Identify which cell holds the provided text, then report its [x, y] central coordinate. 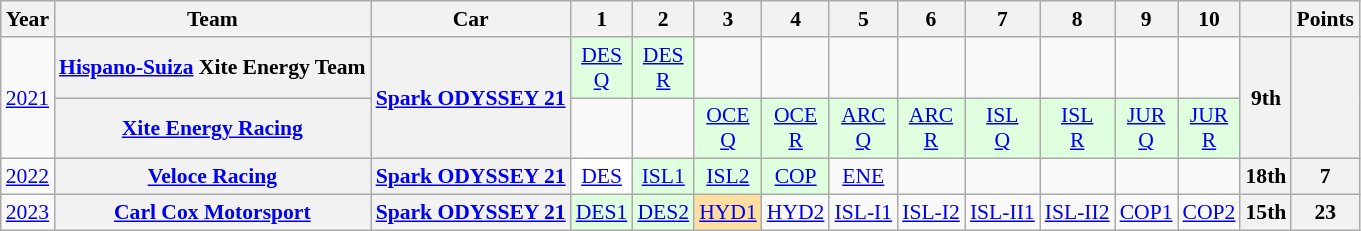
COP2 [1210, 213]
ISL-I2 [931, 213]
ISL1 [663, 177]
DESR [663, 68]
ISL-II1 [1002, 213]
HYD2 [796, 213]
Hispano-Suiza Xite Energy Team [212, 68]
8 [1078, 19]
JURQ [1146, 128]
OCEQ [728, 128]
Xite Energy Racing [212, 128]
ISL2 [728, 177]
ARCR [931, 128]
HYD1 [728, 213]
Points [1325, 19]
ISLR [1078, 128]
Veloce Racing [212, 177]
2022 [28, 177]
1 [602, 19]
ISLQ [1002, 128]
ISL-I1 [863, 213]
ISL-II2 [1078, 213]
9 [1146, 19]
OCER [796, 128]
9th [1266, 98]
DES1 [602, 213]
COP1 [1146, 213]
Car [471, 19]
2023 [28, 213]
10 [1210, 19]
15th [1266, 213]
Carl Cox Motorsport [212, 213]
DES [602, 177]
Team [212, 19]
ENE [863, 177]
3 [728, 19]
Year [28, 19]
6 [931, 19]
23 [1325, 213]
4 [796, 19]
2021 [28, 98]
5 [863, 19]
JURR [1210, 128]
2 [663, 19]
18th [1266, 177]
COP [796, 177]
ARCQ [863, 128]
DES2 [663, 213]
DESQ [602, 68]
